Find where the given text appears and provide that cell's center as (x, y) coordinate. 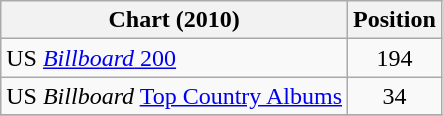
194 (395, 58)
US Billboard 200 (174, 58)
US Billboard Top Country Albums (174, 96)
34 (395, 96)
Chart (2010) (174, 20)
Position (395, 20)
